Return the (x, y) coordinate for the center point of the cell that contains the specified text.  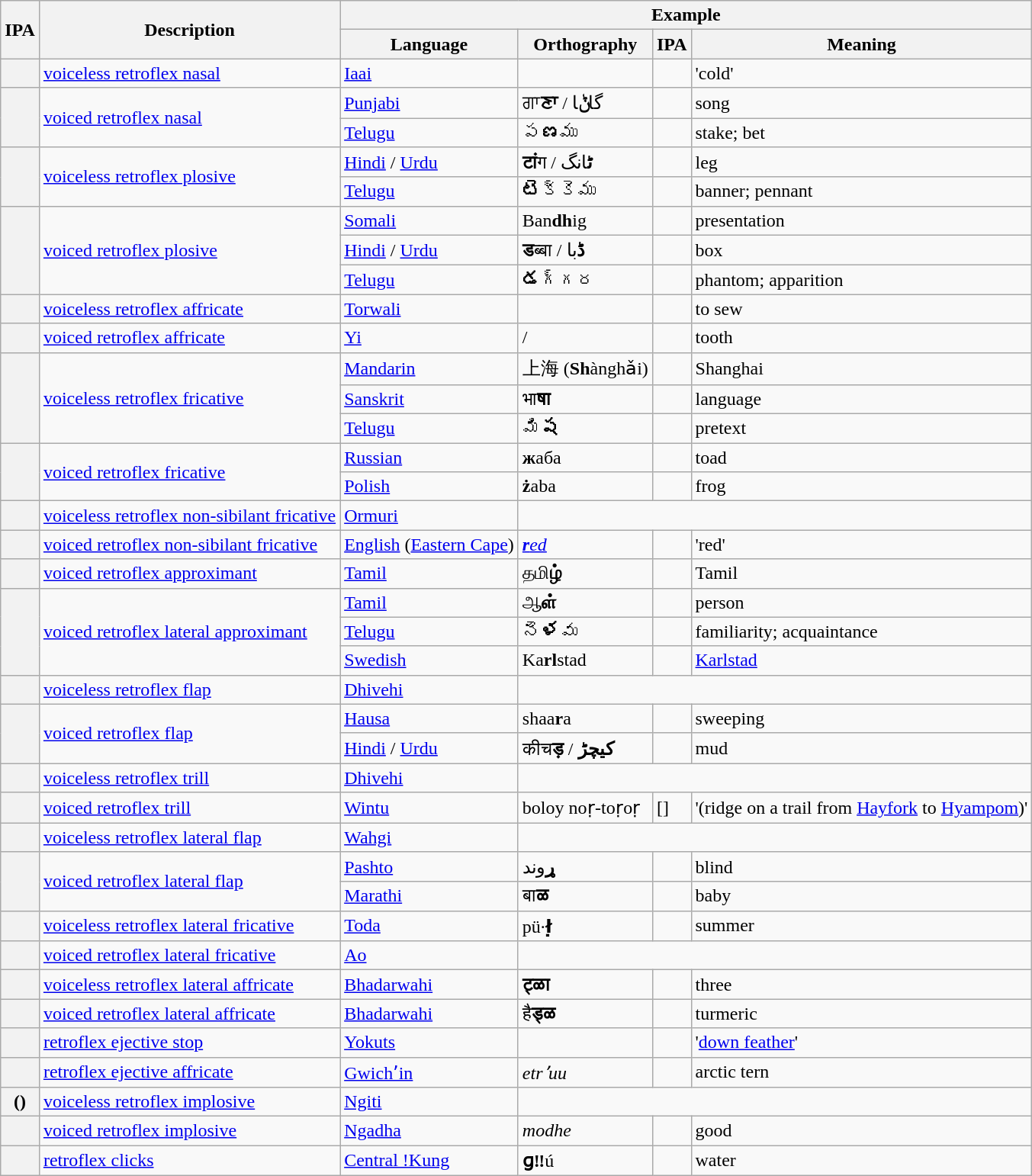
modhe (585, 1131)
banner; pennant (862, 191)
voiced retroflex flap (189, 734)
上海 (Shànghǎi) (585, 369)
Ngadha (429, 1131)
voiceless retroflex plosive (189, 177)
Mandarin (429, 369)
టెక్కెము (585, 191)
voiced retroflex lateral approximant (189, 631)
retroflex ejective affricate (189, 1072)
voiceless retroflex implosive (189, 1102)
Central !Kung (429, 1161)
three (862, 985)
voiceless retroflex fricative (189, 398)
डब्बा / ڈبا (585, 250)
Yokuts (429, 1043)
Marathi (429, 896)
voiced retroflex lateral fricative (189, 956)
Shanghai (862, 369)
voiced retroflex trill (189, 808)
Toda (429, 926)
నెళవు (585, 631)
Pashto (429, 867)
water (862, 1161)
żaba (585, 487)
voiceless retroflex lateral flap (189, 837)
etrʼuu (585, 1072)
turmeric (862, 1014)
voiced retroflex lateral affricate (189, 1014)
frog (862, 487)
Polish (429, 487)
retroflex ejective stop (189, 1043)
voiced retroflex lateral flap (189, 882)
Ormuri (429, 516)
ஆள் (585, 602)
ړوند (585, 867)
voiceless retroflex non-sibilant fricative (189, 516)
మిష (585, 429)
தமிழ் (585, 574)
toad (862, 458)
Bandhig (585, 220)
voiced retroflex fricative (189, 472)
बाळ (585, 896)
Wahgi (429, 837)
'(ridge on a trail from Hayfork to Hyampom)' (862, 808)
жаба (585, 458)
good (862, 1131)
person (862, 602)
[] (671, 808)
pü·ł̣ (585, 926)
English (Eastern Cape) (429, 545)
stake; bet (862, 132)
टांग / ٹانگ (585, 162)
song (862, 103)
/ (585, 338)
to sew (862, 309)
कीचड़ / کیچڑ (585, 748)
Ao (429, 956)
'red' (862, 545)
हैड्ळ (585, 1014)
Yi (429, 338)
phantom; apparition (862, 280)
pretext (862, 429)
baby (862, 896)
Russian (429, 458)
voiceless retroflex lateral fricative (189, 926)
Hausa (429, 718)
sweeping (862, 718)
voiceless retroflex flap (189, 689)
ट्ळा (585, 985)
voiceless retroflex affricate (189, 309)
Torwali (429, 309)
tooth (862, 338)
retroflex clicks (189, 1161)
arctic tern (862, 1072)
Gwichʼin (429, 1072)
mud (862, 748)
Sanskrit (429, 400)
voiced retroflex approximant (189, 574)
voiced retroflex affricate (189, 338)
() (20, 1102)
Ngiti (429, 1102)
ɡ‼ú (585, 1161)
Orthography (585, 44)
Example (686, 15)
డగ్గర (585, 280)
'down feather' (862, 1043)
leg (862, 162)
blind (862, 867)
పణము (585, 132)
Swedish (429, 660)
Somali (429, 220)
voiced retroflex implosive (189, 1131)
presentation (862, 220)
'cold' (862, 73)
familiarity; acquaintance (862, 631)
voiceless retroflex lateral affricate (189, 985)
Language (429, 44)
भाषा (585, 400)
voiced retroflex plosive (189, 250)
box (862, 250)
voiced retroflex nasal (189, 117)
voiceless retroflex trill (189, 778)
voiceless retroflex nasal (189, 73)
Iaai (429, 73)
Wintu (429, 808)
language (862, 400)
Meaning (862, 44)
Description (189, 30)
shaara (585, 718)
boloy noṛ-toṛoṛ (585, 808)
voiced retroflex non-sibilant fricative (189, 545)
Punjabi (429, 103)
red (585, 545)
ਗਾਣਾ / گاݨا (585, 103)
summer (862, 926)
